Locate the cell with the specified text and output its (X, Y) center coordinate. 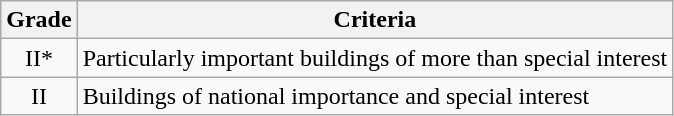
II (39, 96)
Criteria (375, 20)
Grade (39, 20)
II* (39, 58)
Buildings of national importance and special interest (375, 96)
Particularly important buildings of more than special interest (375, 58)
